Locate the cell with the specified text and output its [x, y] center coordinate. 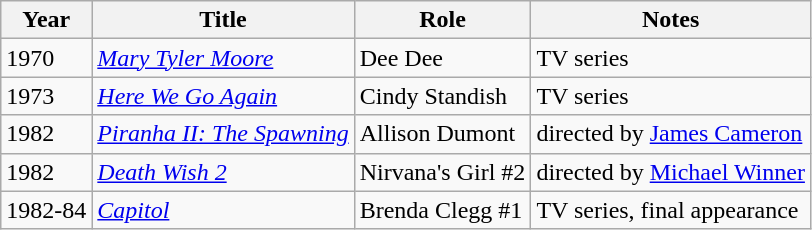
Brenda Clegg #1 [442, 210]
directed by James Cameron [671, 134]
Year [46, 20]
Cindy Standish [442, 96]
Nirvana's Girl #2 [442, 172]
1970 [46, 58]
Piranha II: The Spawning [223, 134]
1973 [46, 96]
Dee Dee [442, 58]
Mary Tyler Moore [223, 58]
Allison Dumont [442, 134]
directed by Michael Winner [671, 172]
Role [442, 20]
Death Wish 2 [223, 172]
Title [223, 20]
Notes [671, 20]
Capitol [223, 210]
Here We Go Again [223, 96]
TV series, final appearance [671, 210]
1982-84 [46, 210]
